Find where the given text appears and provide that cell's center as [X, Y] coordinate. 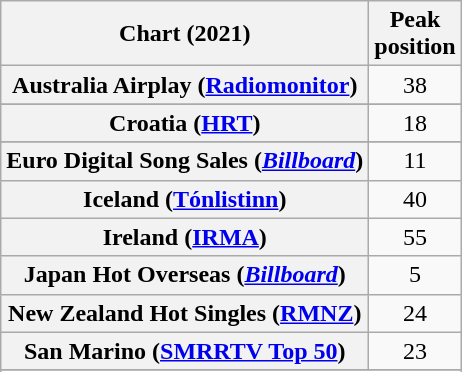
Australia Airplay (Radiomonitor) [185, 85]
18 [415, 123]
Euro Digital Song Sales (Billboard) [185, 161]
55 [415, 237]
24 [415, 313]
Peakposition [415, 34]
5 [415, 275]
Croatia (HRT) [185, 123]
11 [415, 161]
23 [415, 351]
Japan Hot Overseas (Billboard) [185, 275]
Ireland (IRMA) [185, 237]
Iceland (Tónlistinn) [185, 199]
New Zealand Hot Singles (RMNZ) [185, 313]
San Marino (SMRRTV Top 50) [185, 351]
40 [415, 199]
Chart (2021) [185, 34]
38 [415, 85]
